Return the (x, y) coordinate for the center point of the cell that contains the specified text.  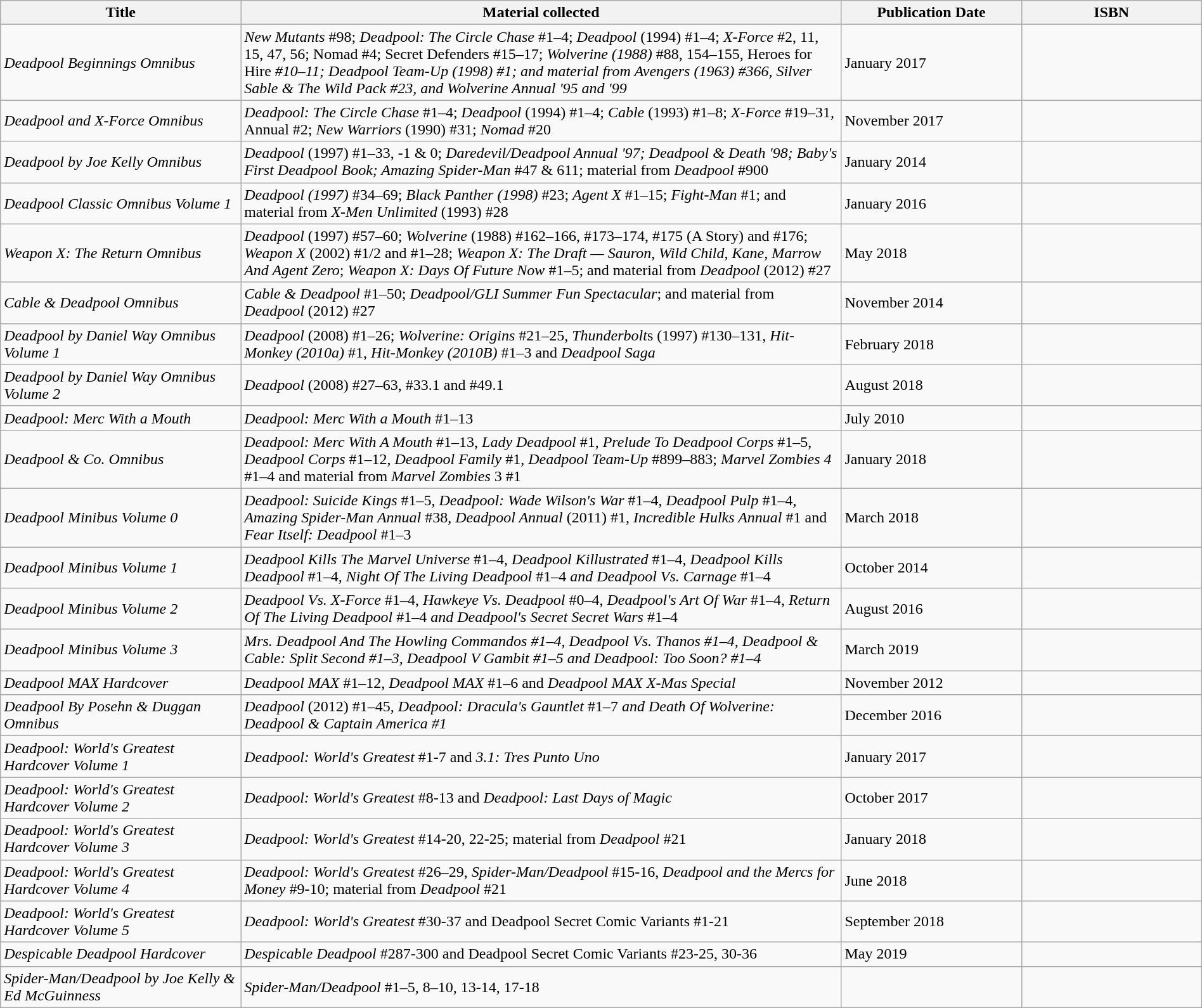
Deadpool: World's Greatest #1-7 and 3.1: Tres Punto Uno (541, 757)
Deadpool and X-Force Omnibus (120, 120)
Cable & Deadpool Omnibus (120, 303)
August 2018 (931, 385)
Deadpool Beginnings Omnibus (120, 62)
Deadpool & Co. Omnibus (120, 459)
Deadpool: World's Greatest Hardcover Volume 5 (120, 922)
January 2016 (931, 203)
Spider-Man/Deadpool by Joe Kelly & Ed McGuinness (120, 986)
November 2012 (931, 683)
August 2016 (931, 609)
May 2018 (931, 253)
Deadpool Minibus Volume 0 (120, 517)
October 2014 (931, 567)
Deadpool MAX #1–12, Deadpool MAX #1–6 and Deadpool MAX X-Mas Special (541, 683)
Deadpool Classic Omnibus Volume 1 (120, 203)
Publication Date (931, 13)
Deadpool by Daniel Way Omnibus Volume 1 (120, 344)
Deadpool: World's Greatest #30-37 and Deadpool Secret Comic Variants #1-21 (541, 922)
Deadpool by Joe Kelly Omnibus (120, 162)
September 2018 (931, 922)
Deadpool By Posehn & Duggan Omnibus (120, 715)
Deadpool (2008) #27–63, #33.1 and #49.1 (541, 385)
Despicable Deadpool Hardcover (120, 954)
Weapon X: The Return Omnibus (120, 253)
July 2010 (931, 418)
Deadpool (2008) #1–26; Wolverine: Origins #21–25, Thunderbolts (1997) #130–131, Hit-Monkey (2010a) #1, Hit-Monkey (2010B) #1–3 and Deadpool Saga (541, 344)
Deadpool: World's Greatest Hardcover Volume 4 (120, 880)
Deadpool: Merc With a Mouth (120, 418)
Deadpool: World's Greatest Hardcover Volume 1 (120, 757)
December 2016 (931, 715)
Despicable Deadpool #287-300 and Deadpool Secret Comic Variants #23-25, 30-36 (541, 954)
October 2017 (931, 798)
Deadpool: Merc With a Mouth #1–13 (541, 418)
Material collected (541, 13)
Deadpool: World's Greatest #14-20, 22-25; material from Deadpool #21 (541, 839)
Deadpool (1997) #34–69; Black Panther (1998) #23; Agent X #1–15; Fight-Man #1; and material from X-Men Unlimited (1993) #28 (541, 203)
Deadpool Minibus Volume 1 (120, 567)
ISBN (1111, 13)
Deadpool Minibus Volume 3 (120, 650)
Deadpool MAX Hardcover (120, 683)
November 2017 (931, 120)
Deadpool: World's Greatest #8-13 and Deadpool: Last Days of Magic (541, 798)
Spider-Man/Deadpool #1–5, 8–10, 13-14, 17-18 (541, 986)
Title (120, 13)
June 2018 (931, 880)
March 2019 (931, 650)
Deadpool: World's Greatest Hardcover Volume 3 (120, 839)
January 2014 (931, 162)
Deadpool: World's Greatest #26–29, Spider-Man/Deadpool #15-16, Deadpool and the Mercs for Money #9-10; material from Deadpool #21 (541, 880)
Deadpool (2012) #1–45, Deadpool: Dracula's Gauntlet #1–7 and Death Of Wolverine: Deadpool & Captain America #1 (541, 715)
March 2018 (931, 517)
Deadpool by Daniel Way Omnibus Volume 2 (120, 385)
Cable & Deadpool #1–50; Deadpool/GLI Summer Fun Spectacular; and material from Deadpool (2012) #27 (541, 303)
November 2014 (931, 303)
Deadpool: The Circle Chase #1–4; Deadpool (1994) #1–4; Cable (1993) #1–8; X-Force #19–31, Annual #2; New Warriors (1990) #31; Nomad #20 (541, 120)
Deadpool: World's Greatest Hardcover Volume 2 (120, 798)
February 2018 (931, 344)
May 2019 (931, 954)
Deadpool Minibus Volume 2 (120, 609)
